Locate the cell with the specified text and output its [x, y] center coordinate. 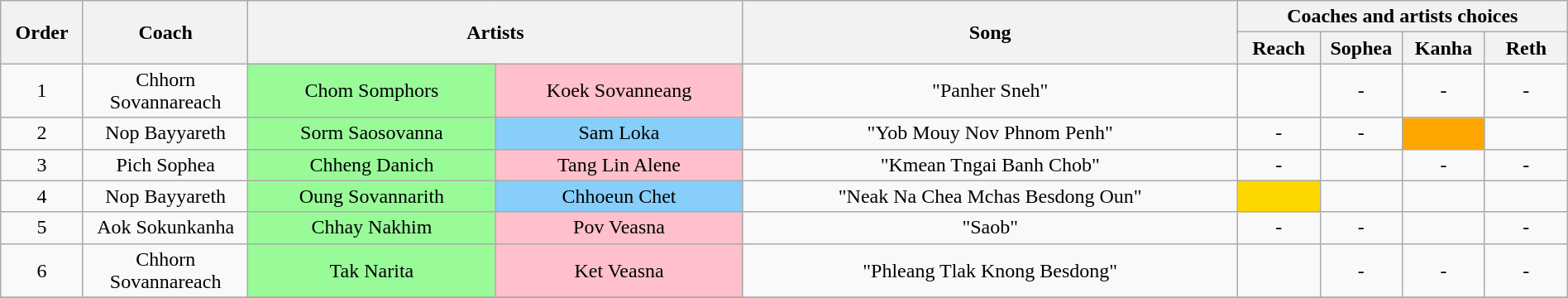
Coach [165, 32]
Ket Veasna [619, 270]
"Panher Sneh" [990, 91]
"Phleang Tlak Knong Besdong" [990, 270]
"Neak Na Chea Mchas Besdong Oun" [990, 196]
Pov Veasna [619, 228]
Sam Loka [619, 133]
Sorm Saosovanna [372, 133]
3 [42, 165]
Oung Sovannarith [372, 196]
"Saob" [990, 228]
Artists [495, 32]
5 [42, 228]
Pich Sophea [165, 165]
"Kmean Tngai Banh Chob" [990, 165]
Tak Narita [372, 270]
Song [990, 32]
2 [42, 133]
6 [42, 270]
Chom Somphors [372, 91]
Koek Sovanneang [619, 91]
1 [42, 91]
Reach [1279, 48]
Chhay Nakhim [372, 228]
Chhoeun Chet [619, 196]
Chheng Danich [372, 165]
Tang Lin Alene [619, 165]
Kanha [1444, 48]
Reth [1526, 48]
Aok Sokunkanha [165, 228]
Coaches and artists choices [1403, 17]
4 [42, 196]
Order [42, 32]
"Yob Mouy Nov Phnom Penh" [990, 133]
Sophea [1361, 48]
